Capture the cell that displays the provided text and extract its (x, y) central coordinate. 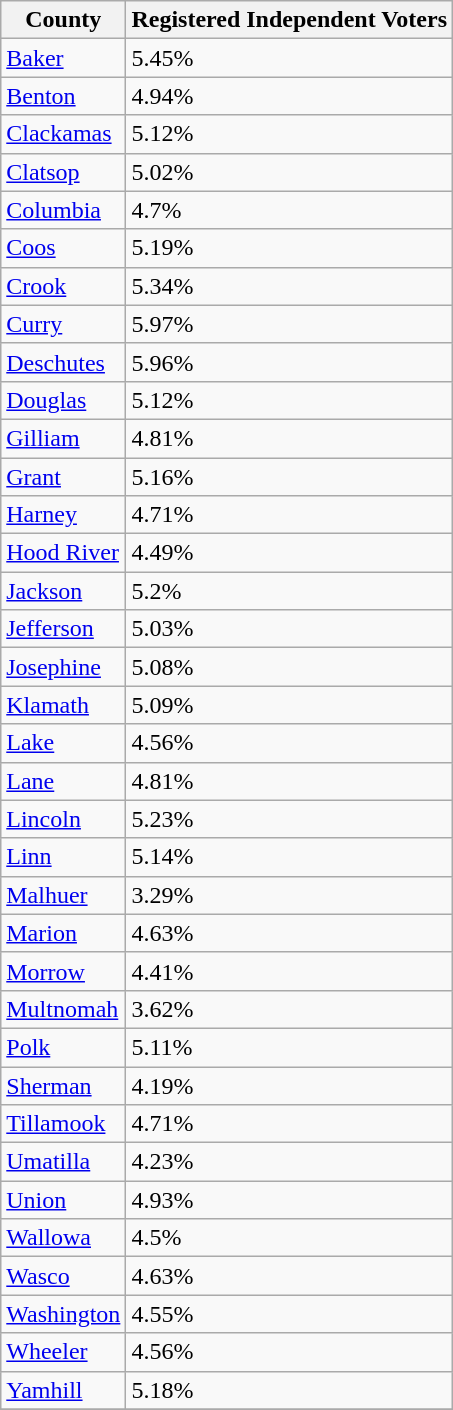
5.45% (290, 58)
5.2% (290, 591)
4.55% (290, 1314)
4.94% (290, 96)
5.09% (290, 705)
5.96% (290, 362)
3.62% (290, 1009)
Grant (64, 477)
Hood River (64, 553)
Washington (64, 1314)
5.02% (290, 172)
Lane (64, 781)
Benton (64, 96)
County (64, 20)
4.5% (290, 1238)
Gilliam (64, 438)
Polk (64, 1047)
Klamath (64, 705)
Registered Independent Voters (290, 20)
Curry (64, 324)
Harney (64, 515)
5.18% (290, 1390)
Morrow (64, 971)
5.34% (290, 286)
Coos (64, 248)
Sherman (64, 1085)
Crook (64, 286)
Umatilla (64, 1162)
Tillamook (64, 1124)
Columbia (64, 210)
5.14% (290, 857)
Wheeler (64, 1352)
4.19% (290, 1085)
Wallowa (64, 1238)
4.93% (290, 1200)
Jackson (64, 591)
5.08% (290, 667)
Clackamas (64, 134)
5.11% (290, 1047)
5.16% (290, 477)
4.49% (290, 553)
Malhuer (64, 895)
Baker (64, 58)
Yamhill (64, 1390)
Union (64, 1200)
4.23% (290, 1162)
Lincoln (64, 819)
5.03% (290, 629)
4.7% (290, 210)
Wasco (64, 1276)
Deschutes (64, 362)
5.97% (290, 324)
5.19% (290, 248)
Lake (64, 743)
Jefferson (64, 629)
3.29% (290, 895)
4.41% (290, 971)
5.23% (290, 819)
Linn (64, 857)
Josephine (64, 667)
Clatsop (64, 172)
Multnomah (64, 1009)
Marion (64, 933)
Douglas (64, 400)
